Return [X, Y] of the center of cell containing provided text 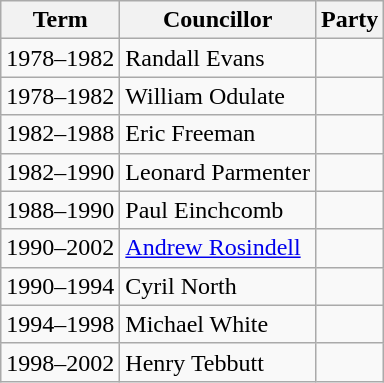
Councillor [218, 20]
1982–1990 [60, 172]
Party [349, 20]
Randall Evans [218, 58]
Michael White [218, 324]
Eric Freeman [218, 134]
1990–1994 [60, 286]
Term [60, 20]
Leonard Parmenter [218, 172]
William Odulate [218, 96]
1990–2002 [60, 248]
1994–1998 [60, 324]
1988–1990 [60, 210]
Cyril North [218, 286]
1982–1988 [60, 134]
Andrew Rosindell [218, 248]
Henry Tebbutt [218, 362]
Paul Einchcomb [218, 210]
1998–2002 [60, 362]
